Identify which cell holds the provided text, then report its [X, Y] central coordinate. 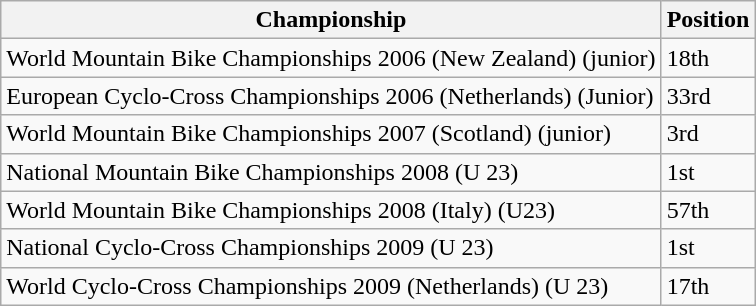
Championship [331, 20]
World Cyclo-Cross Championships 2009 (Netherlands) (U 23) [331, 286]
World Mountain Bike Championships 2008 (Italy) (U23) [331, 210]
World Mountain Bike Championships 2007 (Scotland) (junior) [331, 134]
3rd [708, 134]
World Mountain Bike Championships 2006 (New Zealand) (junior) [331, 58]
European Cyclo-Cross Championships 2006 (Netherlands) (Junior) [331, 96]
Position [708, 20]
National Cyclo-Cross Championships 2009 (U 23) [331, 248]
57th [708, 210]
18th [708, 58]
17th [708, 286]
33rd [708, 96]
National Mountain Bike Championships 2008 (U 23) [331, 172]
